Locate the cell with the specified text and output its [X, Y] center coordinate. 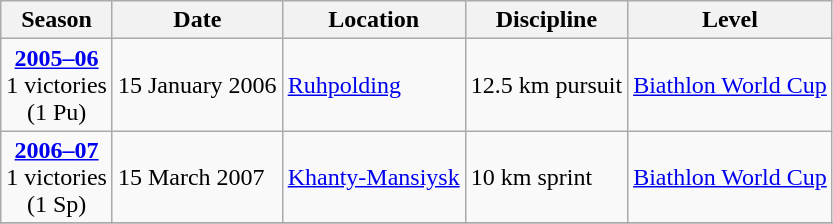
12.5 km pursuit [546, 85]
Level [730, 20]
2005–06 1 victories (1 Pu) [57, 85]
10 km sprint [546, 177]
15 March 2007 [197, 177]
2006–07 1 victories (1 Sp) [57, 177]
Location [374, 20]
Khanty-Mansiysk [374, 177]
Ruhpolding [374, 85]
Date [197, 20]
15 January 2006 [197, 85]
Discipline [546, 20]
Season [57, 20]
